Extract the [X, Y] coordinate from the center of the cell holding the provided text.  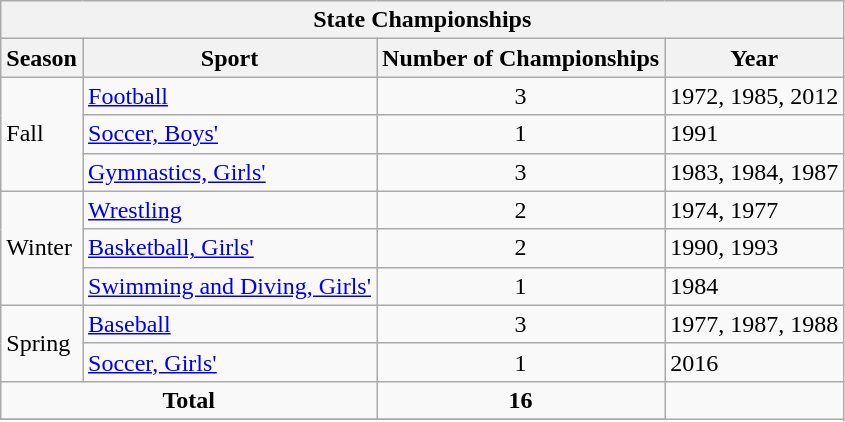
Basketball, Girls' [229, 248]
Football [229, 96]
1984 [754, 286]
Total [189, 400]
1991 [754, 134]
Gymnastics, Girls' [229, 172]
Soccer, Boys' [229, 134]
Year [754, 58]
Sport [229, 58]
16 [521, 400]
1977, 1987, 1988 [754, 324]
Season [42, 58]
State Championships [422, 20]
1990, 1993 [754, 248]
Number of Championships [521, 58]
Spring [42, 343]
Winter [42, 248]
Wrestling [229, 210]
Baseball [229, 324]
1974, 1977 [754, 210]
Soccer, Girls' [229, 362]
1972, 1985, 2012 [754, 96]
2016 [754, 362]
1983, 1984, 1987 [754, 172]
Swimming and Diving, Girls' [229, 286]
Fall [42, 134]
